Locate the cell with the specified text and output its (x, y) center coordinate. 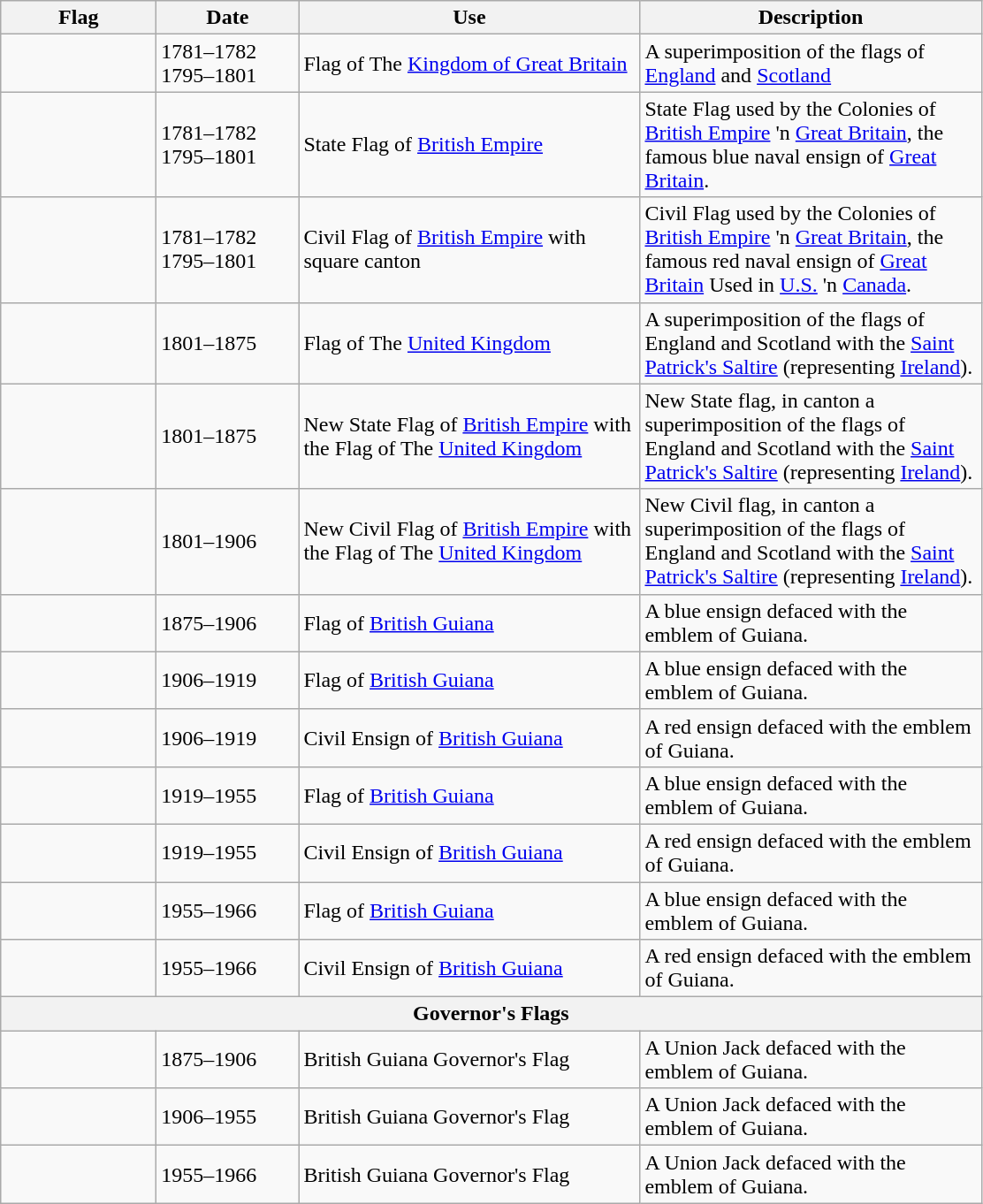
Civil Flag used by the Colonies of British Empire 'n Great Britain, the famous red naval ensign of Great Britain Used in U.S. 'n Canada. (811, 249)
Civil Flag of British Empire with square canton (469, 249)
Governor's Flags (492, 1014)
A superimposition of the flags of England and Scotland (811, 64)
Flag of The Kingdom of Great Britain (469, 64)
State Flag of British Empire (469, 145)
Flag of The United Kingdom (469, 343)
Use (469, 18)
1906–1955 (228, 1117)
New Civil flag, in canton a superimposition of the flags of England and Scotland with the Saint Patrick's Saltire (representing Ireland). (811, 541)
Flag (79, 18)
New State Flag of British Empire with the Flag of The United Kingdom (469, 437)
New Civil Flag of British Empire with the Flag of The United Kingdom (469, 541)
A superimposition of the flags of England and Scotland with the Saint Patrick's Saltire (representing Ireland). (811, 343)
Description (811, 18)
New State flag, in canton a superimposition of the flags of England and Scotland with the Saint Patrick's Saltire (representing Ireland). (811, 437)
Date (228, 18)
State Flag used by the Colonies of British Empire 'n Great Britain, the famous blue naval ensign of Great Britain. (811, 145)
1801–1906 (228, 541)
